From the cell containing the given text, extract its center point as [x, y] coordinate. 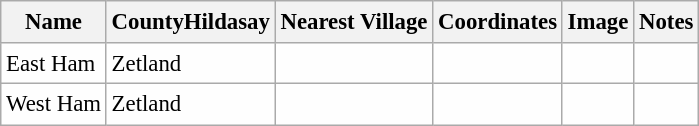
Notes [666, 22]
Nearest Village [354, 22]
West Ham [54, 104]
Image [598, 22]
Name [54, 22]
Coordinates [498, 22]
East Ham [54, 62]
CountyHildasay [190, 22]
